Return the [X, Y] coordinate for the center point of the cell that contains the specified text.  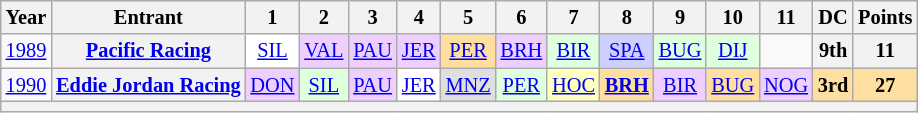
DIJ [732, 51]
1989 [26, 51]
6 [522, 17]
5 [468, 17]
HOC [574, 85]
7 [574, 17]
1 [273, 17]
3 [372, 17]
Entrant [148, 17]
VAL [324, 51]
NOG [786, 85]
Pacific Racing [148, 51]
1990 [26, 85]
8 [627, 17]
DC [833, 17]
DON [273, 85]
27 [885, 85]
SPA [627, 51]
Eddie Jordan Racing [148, 85]
4 [419, 17]
9 [680, 17]
10 [732, 17]
2 [324, 17]
MNZ [468, 85]
9th [833, 51]
3rd [833, 85]
Points [885, 17]
Year [26, 17]
